Pinpoint the cell where the given text exists, returning its [X, Y] midpoint coordinate. 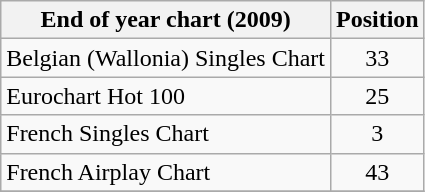
Belgian (Wallonia) Singles Chart [166, 58]
French Singles Chart [166, 134]
End of year chart (2009) [166, 20]
Position [377, 20]
French Airplay Chart [166, 172]
Eurochart Hot 100 [166, 96]
33 [377, 58]
25 [377, 96]
3 [377, 134]
43 [377, 172]
